From the cell containing the given text, extract its center point as (X, Y) coordinate. 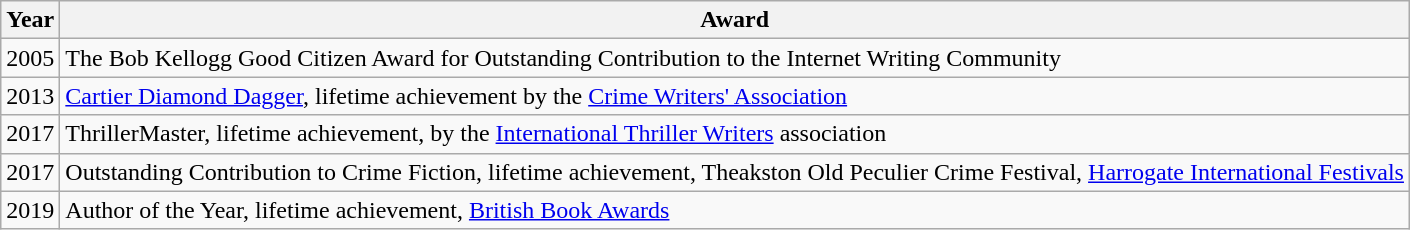
Year (30, 20)
ThrillerMaster, lifetime achievement, by the International Thriller Writers association (735, 134)
Outstanding Contribution to Crime Fiction, lifetime achievement, Theakston Old Peculier Crime Festival, Harrogate International Festivals (735, 172)
2013 (30, 96)
The Bob Kellogg Good Citizen Award for Outstanding Contribution to the Internet Writing Community (735, 58)
Award (735, 20)
Author of the Year, lifetime achievement, British Book Awards (735, 210)
2005 (30, 58)
Cartier Diamond Dagger, lifetime achievement by the Crime Writers' Association (735, 96)
2019 (30, 210)
